Extract the (x, y) coordinate from the center of the cell holding the provided text.  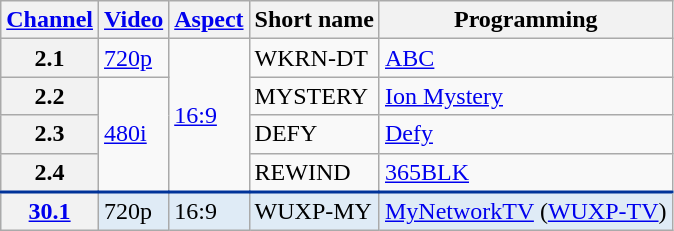
MYSTERY (314, 96)
30.1 (50, 212)
WUXP-MY (314, 212)
Defy (526, 134)
480i (134, 134)
365BLK (526, 172)
2.2 (50, 96)
2.4 (50, 172)
Video (134, 20)
Aspect (209, 20)
Ion Mystery (526, 96)
MyNetworkTV (WUXP-TV) (526, 212)
2.3 (50, 134)
ABC (526, 58)
REWIND (314, 172)
WKRN-DT (314, 58)
2.1 (50, 58)
Programming (526, 20)
Channel (50, 20)
Short name (314, 20)
DEFY (314, 134)
